Detect which cell encompasses the target text, then output its (X, Y) center coordinate. 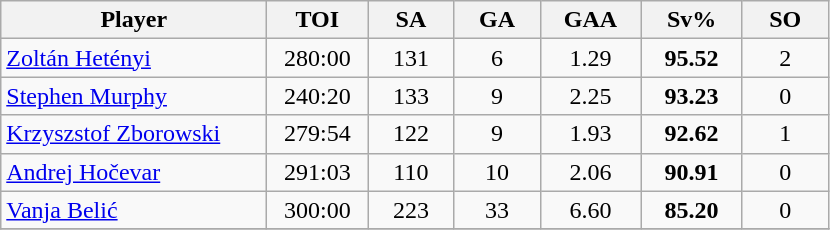
6.60 (590, 210)
Player (134, 20)
GA (497, 20)
Vanja Belić (134, 210)
291:03 (318, 172)
33 (497, 210)
279:54 (318, 134)
GAA (590, 20)
133 (411, 96)
280:00 (318, 58)
90.91 (692, 172)
2.06 (590, 172)
Sv% (692, 20)
TOI (318, 20)
2.25 (590, 96)
122 (411, 134)
110 (411, 172)
Stephen Murphy (134, 96)
10 (497, 172)
6 (497, 58)
223 (411, 210)
85.20 (692, 210)
Zoltán Hetényi (134, 58)
300:00 (318, 210)
Krzyszstof Zborowski (134, 134)
1.93 (590, 134)
1.29 (590, 58)
240:20 (318, 96)
1 (785, 134)
95.52 (692, 58)
SO (785, 20)
93.23 (692, 96)
2 (785, 58)
131 (411, 58)
92.62 (692, 134)
SA (411, 20)
Andrej Hočevar (134, 172)
